Return (x, y) of the center of cell containing provided text 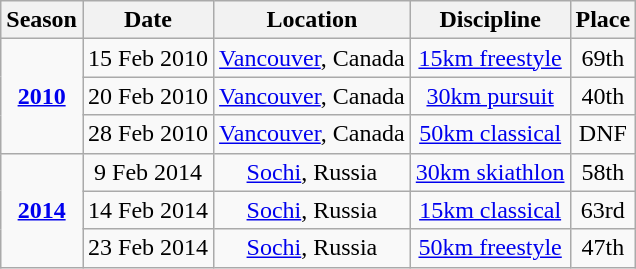
Season (42, 20)
28 Feb 2010 (148, 134)
47th (603, 248)
Place (603, 20)
DNF (603, 134)
23 Feb 2014 (148, 248)
50km freestyle (490, 248)
15km classical (490, 210)
Location (312, 20)
9 Feb 2014 (148, 172)
50km classical (490, 134)
40th (603, 96)
20 Feb 2010 (148, 96)
69th (603, 58)
30km pursuit (490, 96)
2010 (42, 96)
30km skiathlon (490, 172)
15km freestyle (490, 58)
15 Feb 2010 (148, 58)
58th (603, 172)
Date (148, 20)
Discipline (490, 20)
14 Feb 2014 (148, 210)
63rd (603, 210)
2014 (42, 210)
